Provide the [X, Y] coordinate of the cell's center where the given text is located.  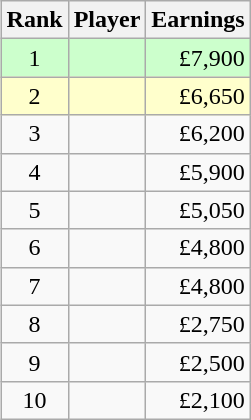
1 [34, 58]
4 [34, 172]
6 [34, 248]
5 [34, 210]
2 [34, 96]
10 [34, 400]
Player [107, 20]
£6,650 [198, 96]
Rank [34, 20]
£5,900 [198, 172]
£5,050 [198, 210]
Earnings [198, 20]
3 [34, 134]
8 [34, 324]
£2,100 [198, 400]
9 [34, 362]
£2,750 [198, 324]
£7,900 [198, 58]
£2,500 [198, 362]
7 [34, 286]
£6,200 [198, 134]
